Return [x, y] of the center of cell containing provided text 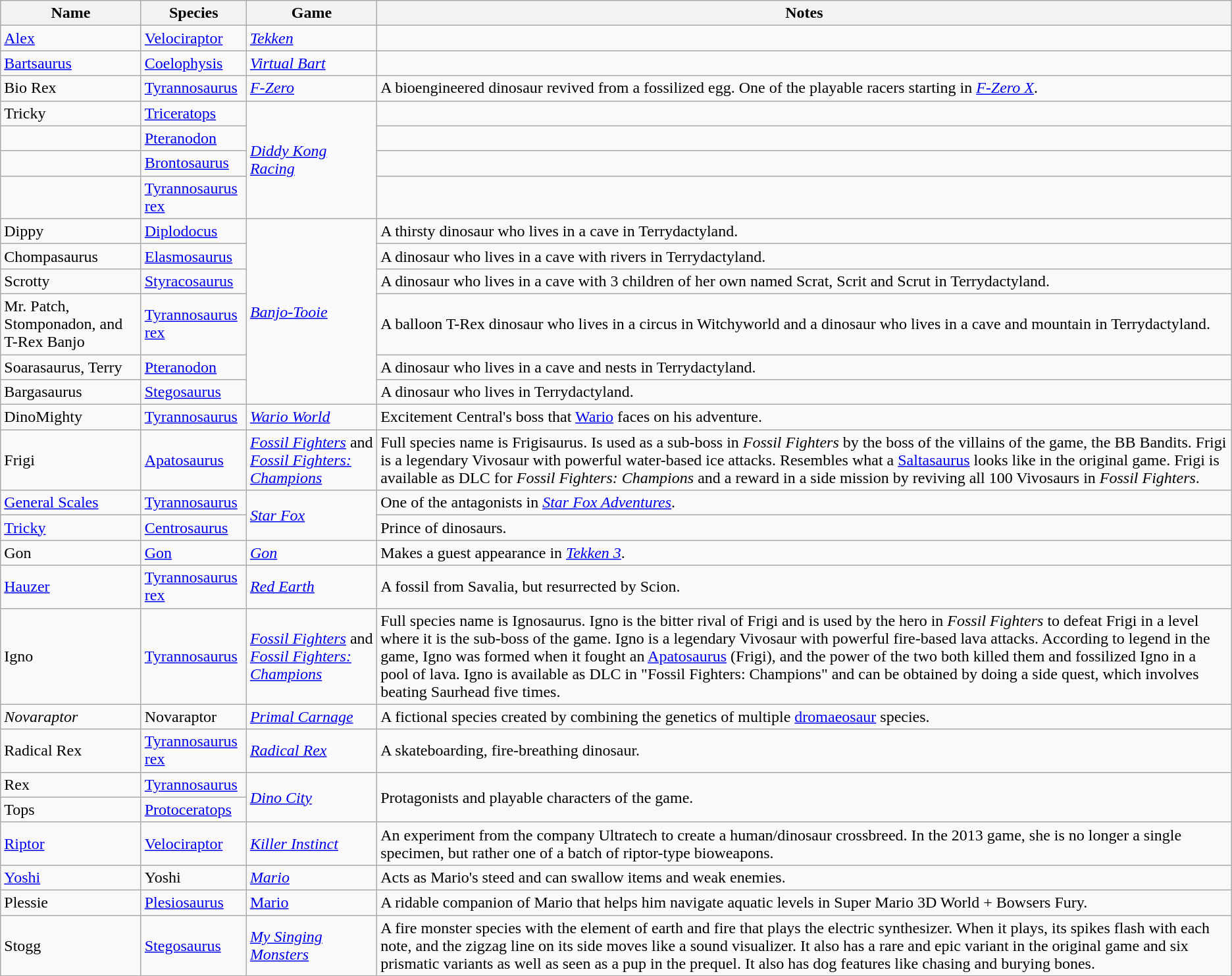
Red Earth [311, 587]
Diddy Kong Racing [311, 159]
Bargasaurus [71, 392]
Apatosaurus [193, 460]
A fossil from Savalia, but resurrected by Scion. [804, 587]
Dino City [311, 797]
Riptor [71, 844]
Stogg [71, 945]
A dinosaur who lives in a cave with rivers in Terrydactyland. [804, 256]
A skateboarding, fire-breathing dinosaur. [804, 750]
Protagonists and playable characters of the game. [804, 797]
A fictional species created by combining the genetics of multiple dromaeosaur species. [804, 717]
Species [193, 13]
Name [71, 13]
Mr. Patch, Stomponadon, and T-Rex Banjo [71, 324]
My Singing Monsters [311, 945]
Coelophysis [193, 63]
F-Zero [311, 88]
Styracosaurus [193, 281]
Acts as Mario's steed and can swallow items and weak enemies. [804, 877]
A dinosaur who lives in a cave and nests in Terrydactyland. [804, 367]
A ridable companion of Mario that helps him navigate aquatic levels in Super Mario 3D World + Bowsers Fury. [804, 902]
Prince of dinosaurs. [804, 528]
Tekken [311, 38]
Plessie [71, 902]
Igno [71, 656]
Star Fox [311, 515]
Centrosaurus [193, 528]
Bio Rex [71, 88]
Banjo-Tooie [311, 311]
General Scales [71, 503]
Primal Carnage [311, 717]
Dippy [71, 231]
Protoceratops [193, 809]
DinoMighty [71, 417]
Wario World [311, 417]
Plesiosaurus [193, 902]
Diplodocus [193, 231]
One of the antagonists in Star Fox Adventures. [804, 503]
Hauzer [71, 587]
Chompasaurus [71, 256]
A dinosaur who lives in Terrydactyland. [804, 392]
Alex [71, 38]
Notes [804, 13]
Virtual Bart [311, 63]
Scrotty [71, 281]
Triceratops [193, 113]
Elasmosaurus [193, 256]
A thirsty dinosaur who lives in a cave in Terrydactyland. [804, 231]
Excitement Central's boss that Wario faces on his adventure. [804, 417]
Tops [71, 809]
A balloon T-Rex dinosaur who lives in a circus in Witchyworld and a dinosaur who lives in a cave and mountain in Terrydactyland. [804, 324]
Soarasaurus, Terry [71, 367]
Game [311, 13]
Frigi [71, 460]
Brontosaurus [193, 163]
A bioengineered dinosaur revived from a fossilized egg. One of the playable racers starting in F-Zero X. [804, 88]
Killer Instinct [311, 844]
Rex [71, 784]
Bartsaurus [71, 63]
A dinosaur who lives in a cave with 3 children of her own named Scrat, Scrit and Scrut in Terrydactyland. [804, 281]
Makes a guest appearance in Tekken 3. [804, 553]
